Return the [x, y] coordinate for the center point of the cell that contains the specified text.  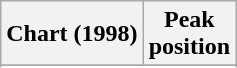
Peakposition [189, 34]
Chart (1998) [72, 34]
